For the text-containing cell, return its midpoint in (x, y) coordinate format. 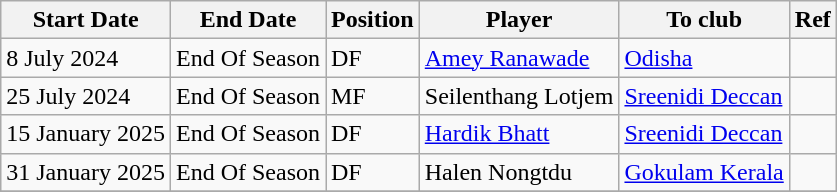
Start Date (86, 20)
Hardik Bhatt (519, 134)
To club (704, 20)
Ref (812, 20)
Gokulam Kerala (704, 172)
8 July 2024 (86, 58)
Halen Nongtdu (519, 172)
31 January 2025 (86, 172)
Seilenthang Lotjem (519, 96)
25 July 2024 (86, 96)
MF (373, 96)
Position (373, 20)
End Date (248, 20)
Player (519, 20)
15 January 2025 (86, 134)
Odisha (704, 58)
Amey Ranawade (519, 58)
